Identify which cell holds the provided text, then report its [x, y] central coordinate. 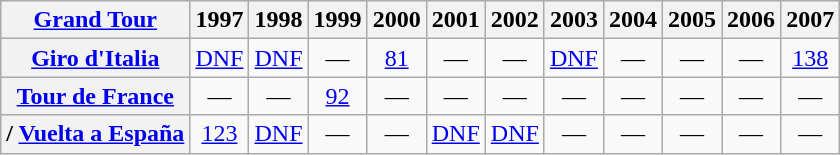
138 [810, 58]
Tour de France [96, 96]
2004 [632, 20]
2001 [456, 20]
1999 [338, 20]
2006 [752, 20]
2002 [514, 20]
92 [338, 96]
2000 [396, 20]
123 [220, 134]
2003 [574, 20]
1997 [220, 20]
1998 [278, 20]
2007 [810, 20]
81 [396, 58]
Giro d'Italia [96, 58]
Grand Tour [96, 20]
/ Vuelta a España [96, 134]
2005 [692, 20]
